Output the (X, Y) coordinate of the center of the cell containing the given text.  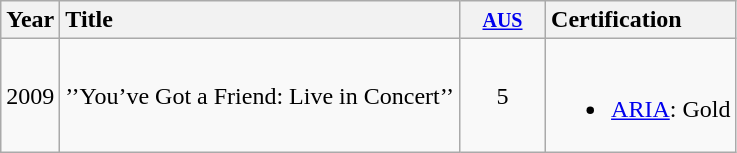
Year (30, 20)
5 (502, 96)
ARIA: Gold (641, 96)
’’You’ve Got a Friend: Live in Concert’’ (260, 96)
Title (260, 20)
2009 (30, 96)
AUS (502, 20)
Certification (641, 20)
